Find where the given text appears and provide that cell's center as (X, Y) coordinate. 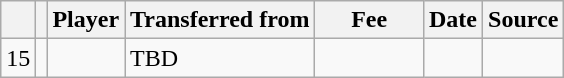
Player (86, 20)
Fee (370, 20)
15 (18, 58)
Source (524, 20)
Date (452, 20)
TBD (220, 58)
Transferred from (220, 20)
